Pinpoint the cell where the given text exists, returning its (X, Y) midpoint coordinate. 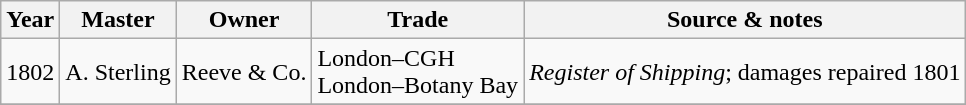
Trade (418, 20)
Register of Shipping; damages repaired 1801 (745, 72)
London–CGHLondon–Botany Bay (418, 72)
A. Sterling (118, 72)
Year (30, 20)
1802 (30, 72)
Owner (244, 20)
Master (118, 20)
Source & notes (745, 20)
Reeve & Co. (244, 72)
